From the cell containing the given text, extract its center point as [x, y] coordinate. 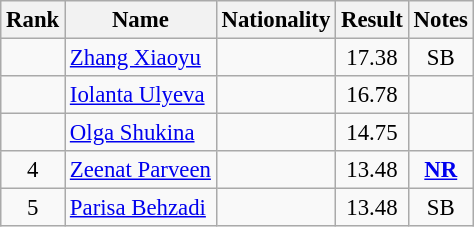
Zhang Xiaoyu [141, 58]
16.78 [372, 95]
Olga Shukina [141, 133]
NR [440, 170]
4 [33, 170]
Rank [33, 20]
Zeenat Parveen [141, 170]
Nationality [276, 20]
17.38 [372, 58]
Result [372, 20]
14.75 [372, 133]
Parisa Behzadi [141, 208]
Name [141, 20]
Notes [440, 20]
Iolanta Ulyeva [141, 95]
5 [33, 208]
